Scan for the cell matching the given text and deliver its (x, y) coordinate at center. 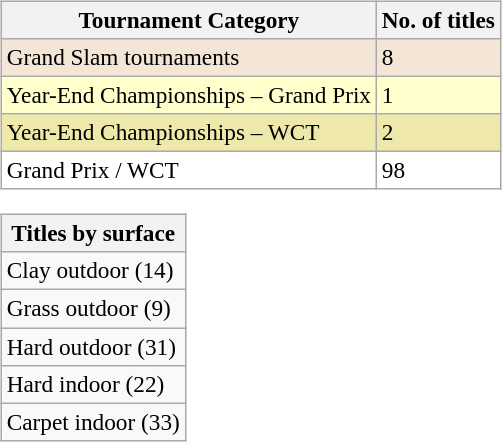
Carpet indoor (33) (93, 422)
2 (438, 133)
Titles by surface (93, 233)
1 (438, 95)
8 (438, 57)
Grand Slam tournaments (188, 57)
No. of titles (438, 20)
Hard outdoor (31) (93, 347)
Grand Prix / WCT (188, 171)
Year-End Championships – Grand Prix (188, 95)
Tournament Category (188, 20)
98 (438, 171)
Grass outdoor (9) (93, 309)
Clay outdoor (14) (93, 271)
Hard indoor (22) (93, 384)
Year-End Championships – WCT (188, 133)
